Find where the given text appears and provide that cell's center as [X, Y] coordinate. 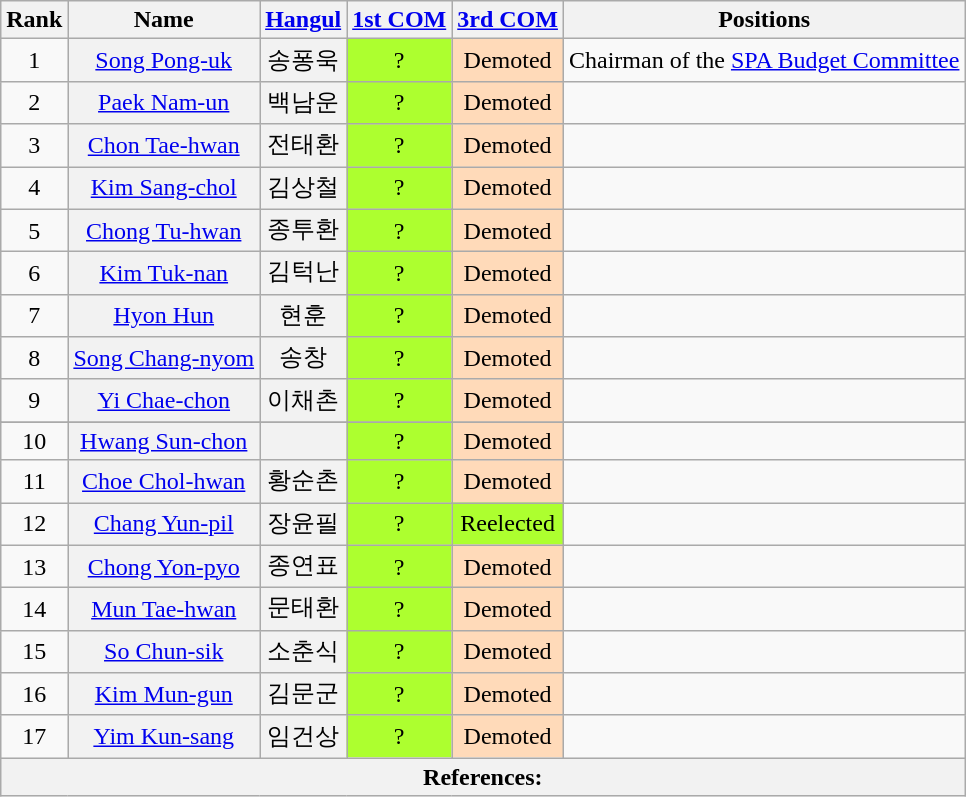
현훈 [304, 316]
송퐁욱 [304, 60]
8 [34, 358]
Choe Chol-hwan [164, 482]
송창 [304, 358]
Song Pong-uk [164, 60]
백남운 [304, 102]
Hyon Hun [164, 316]
References: [483, 777]
7 [34, 316]
1 [34, 60]
13 [34, 566]
김상철 [304, 188]
종투환 [304, 230]
14 [34, 610]
종연표 [304, 566]
2 [34, 102]
김턱난 [304, 274]
3 [34, 146]
문태환 [304, 610]
Hwang Sun-chon [164, 441]
Positions [764, 20]
Chon Tae-hwan [164, 146]
16 [34, 694]
장윤필 [304, 524]
15 [34, 652]
Kim Sang-chol [164, 188]
Song Chang-nyom [164, 358]
Paek Nam-un [164, 102]
Yim Kun-sang [164, 736]
전태환 [304, 146]
황순촌 [304, 482]
Kim Tuk-nan [164, 274]
4 [34, 188]
Kim Mun-gun [164, 694]
Yi Chae-chon [164, 400]
So Chun-sik [164, 652]
3rd COM [508, 20]
17 [34, 736]
Chang Yun-pil [164, 524]
Rank [34, 20]
5 [34, 230]
Name [164, 20]
6 [34, 274]
임건상 [304, 736]
12 [34, 524]
Mun Tae-hwan [164, 610]
Hangul [304, 20]
소춘식 [304, 652]
9 [34, 400]
Reelected [508, 524]
10 [34, 441]
11 [34, 482]
1st COM [400, 20]
김문군 [304, 694]
이채촌 [304, 400]
Chong Tu-hwan [164, 230]
Chairman of the SPA Budget Committee [764, 60]
Chong Yon-pyo [164, 566]
